Capture the cell that displays the provided text and extract its (x, y) central coordinate. 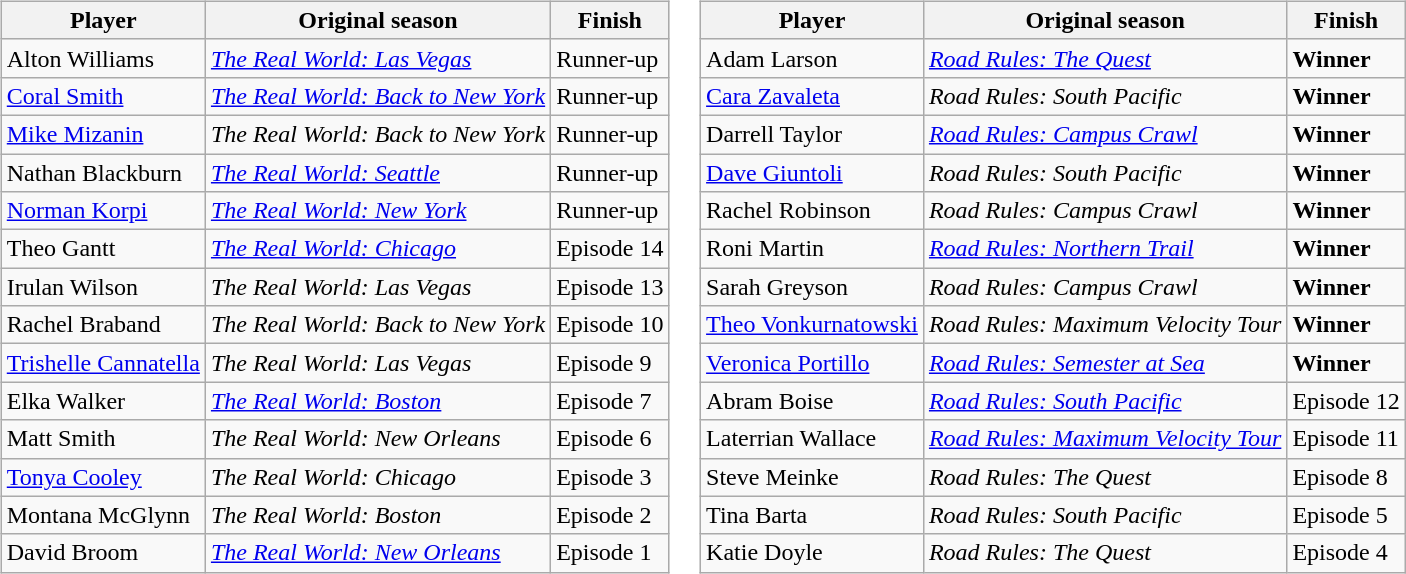
Steve Meinke (812, 477)
Veronica Portillo (812, 363)
David Broom (103, 553)
Irulan Wilson (103, 287)
Trishelle Cannatella (103, 363)
Darrell Taylor (812, 134)
Abram Boise (812, 401)
Episode 4 (1346, 553)
Elka Walker (103, 401)
The Real World: New York (378, 211)
Nathan Blackburn (103, 173)
Episode 2 (610, 515)
Rachel Braband (103, 325)
Episode 5 (1346, 515)
Road Rules: Semester at Sea (1104, 363)
Episode 6 (610, 439)
Episode 1 (610, 553)
Montana McGlynn (103, 515)
Coral Smith (103, 96)
Episode 12 (1346, 401)
Episode 14 (610, 249)
Theo Vonkurnatowski (812, 325)
Tonya Cooley (103, 477)
Sarah Greyson (812, 287)
Adam Larson (812, 58)
Theo Gantt (103, 249)
Norman Korpi (103, 211)
Episode 7 (610, 401)
The Real World: Seattle (378, 173)
Road Rules: Northern Trail (1104, 249)
Dave Giuntoli (812, 173)
Episode 9 (610, 363)
Cara Zavaleta (812, 96)
Tina Barta (812, 515)
Episode 3 (610, 477)
Episode 10 (610, 325)
Roni Martin (812, 249)
Episode 13 (610, 287)
Episode 8 (1346, 477)
Matt Smith (103, 439)
Rachel Robinson (812, 211)
Episode 11 (1346, 439)
Laterrian Wallace (812, 439)
Mike Mizanin (103, 134)
Katie Doyle (812, 553)
Alton Williams (103, 58)
